Determine the (X, Y) coordinate at the center of the cell enclosing the given text.  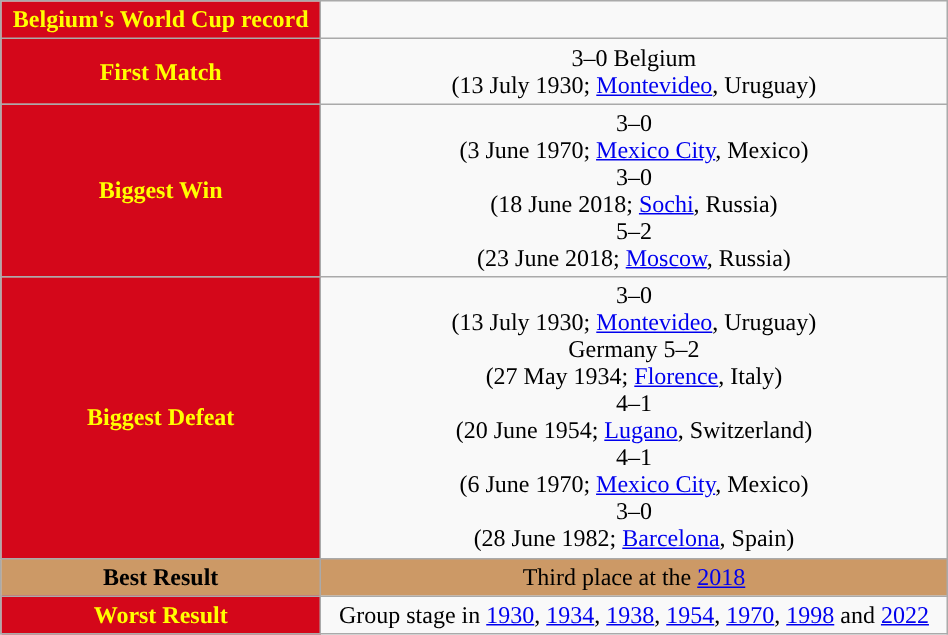
Group stage in 1930, 1934, 1938, 1954, 1970, 1998 and 2022 (634, 615)
3–0 (3 June 1970; Mexico City, Mexico) 3–0 (18 June 2018; Sochi, Russia) 5–2 (23 June 2018; Moscow, Russia) (634, 190)
Worst Result (161, 615)
Belgium's World Cup record (161, 20)
Biggest Defeat (161, 418)
Best Result (161, 577)
Biggest Win (161, 190)
3–0 Belgium (13 July 1930; Montevideo, Uruguay) (634, 72)
Third place at the 2018 (634, 577)
First Match (161, 72)
